Pinpoint the cell where the given text exists, returning its (x, y) midpoint coordinate. 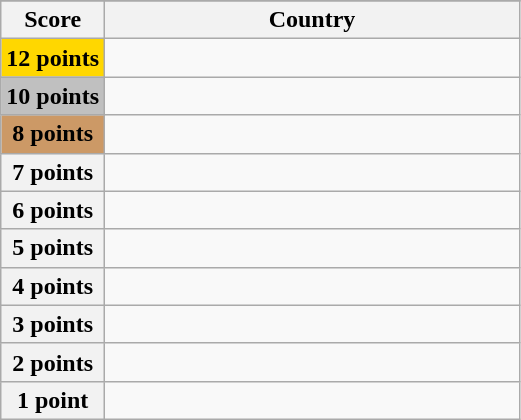
2 points (53, 362)
1 point (53, 400)
10 points (53, 96)
Country (312, 20)
5 points (53, 248)
4 points (53, 286)
Score (53, 20)
12 points (53, 58)
6 points (53, 210)
3 points (53, 324)
8 points (53, 134)
7 points (53, 172)
